Capture the cell that displays the provided text and extract its (x, y) central coordinate. 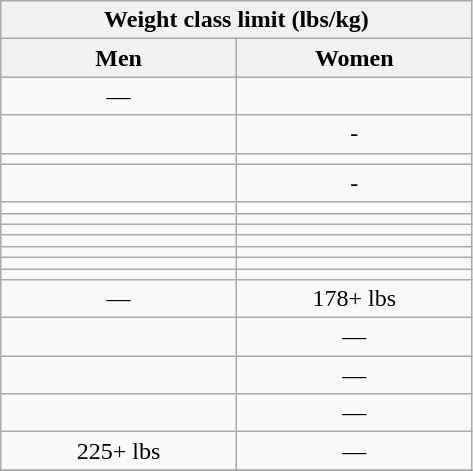
Men (119, 58)
225+ lbs (119, 451)
178+ lbs (354, 299)
Weight class limit (lbs/kg) (236, 20)
Women (354, 58)
